Capture the cell that displays the provided text and extract its [X, Y] central coordinate. 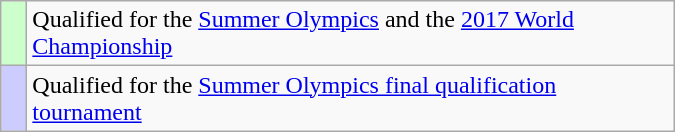
Qualified for the Summer Olympics final qualification tournament [350, 98]
Qualified for the Summer Olympics and the 2017 World Championship [350, 34]
